Return the [x, y] coordinate for the center point of the cell that contains the specified text.  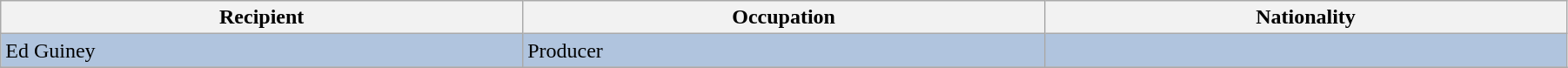
Ed Guiney [262, 51]
Nationality [1306, 17]
Occupation [784, 17]
Producer [784, 51]
Recipient [262, 17]
